For the text-containing cell, return its midpoint in [X, Y] coordinate format. 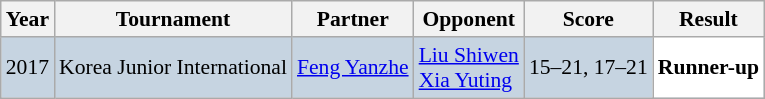
Result [708, 19]
Korea Junior International [173, 68]
Score [588, 19]
Liu Shiwen Xia Yuting [469, 68]
Feng Yanzhe [353, 68]
Year [28, 19]
Partner [353, 19]
2017 [28, 68]
Opponent [469, 19]
Runner-up [708, 68]
15–21, 17–21 [588, 68]
Tournament [173, 19]
